Output the [x, y] coordinate of the center of the cell containing the given text.  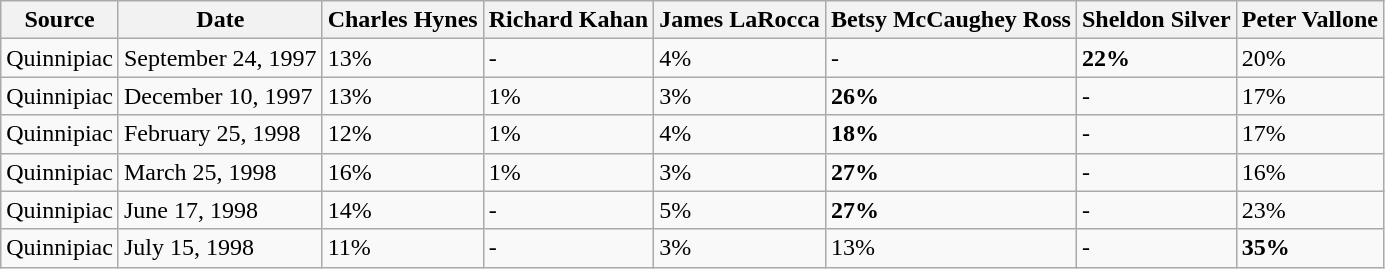
Charles Hynes [402, 20]
July 15, 1998 [220, 248]
March 25, 1998 [220, 172]
23% [1310, 210]
June 17, 1998 [220, 210]
Sheldon Silver [1156, 20]
Richard Kahan [568, 20]
14% [402, 210]
Source [60, 20]
20% [1310, 58]
35% [1310, 248]
Betsy McCaughey Ross [950, 20]
22% [1156, 58]
18% [950, 134]
5% [740, 210]
February 25, 1998 [220, 134]
Peter Vallone [1310, 20]
26% [950, 96]
Date [220, 20]
12% [402, 134]
September 24, 1997 [220, 58]
11% [402, 248]
December 10, 1997 [220, 96]
James LaRocca [740, 20]
